From the cell containing the given text, extract its center point as (x, y) coordinate. 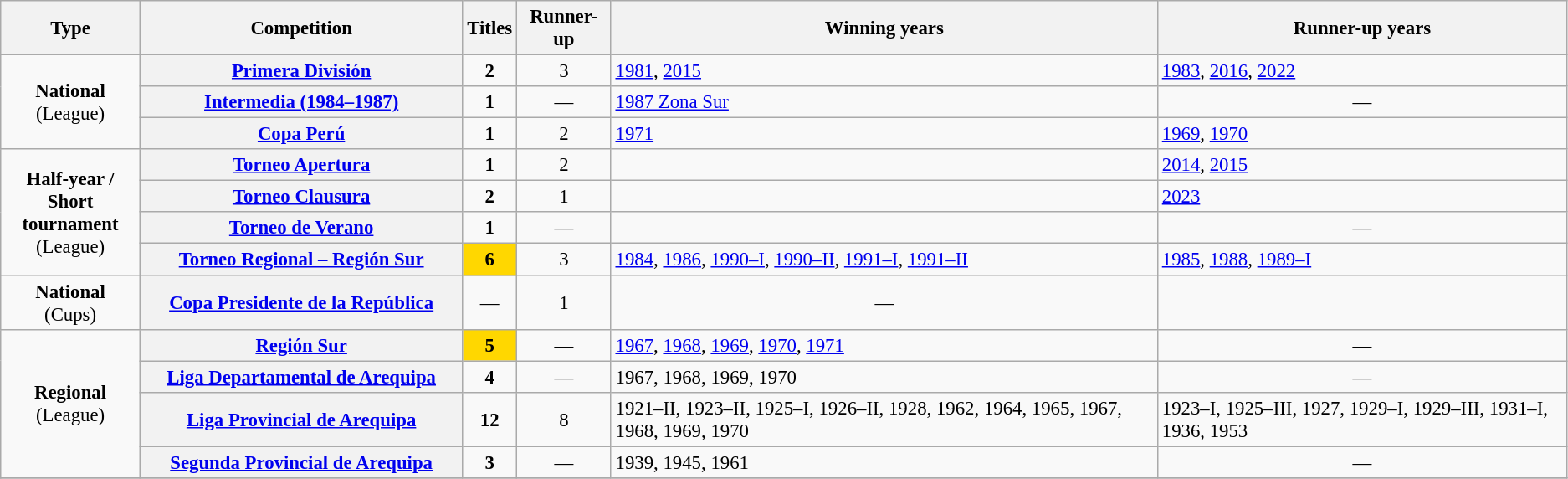
5 (490, 345)
1985, 1988, 1989–I (1362, 260)
1983, 2016, 2022 (1362, 71)
1921–II, 1923–II, 1925–I, 1926–II, 1928, 1962, 1964, 1965, 1967, 1968, 1969, 1970 (884, 419)
1981, 2015 (884, 71)
Titles (490, 28)
1971 (884, 134)
1969, 1970 (1362, 134)
Torneo Apertura (301, 165)
2023 (1362, 197)
Half-year / Shorttournament(League) (70, 212)
Torneo de Verano (301, 229)
1987 Zona Sur (884, 102)
Región Sur (301, 345)
1967, 1968, 1969, 1970 (884, 377)
2014, 2015 (1362, 165)
Torneo Regional – Región Sur (301, 260)
Copa Perú (301, 134)
Copa Presidente de la República (301, 303)
4 (490, 377)
6 (490, 260)
National(League) (70, 102)
Runner-up years (1362, 28)
National(Cups) (70, 303)
8 (564, 419)
Runner-up (564, 28)
1923–I, 1925–III, 1927, 1929–I, 1929–III, 1931–I, 1936, 1953 (1362, 419)
Intermedia (1984–1987) (301, 102)
Liga Departamental de Arequipa (301, 377)
Primera División (301, 71)
1939, 1945, 1961 (884, 462)
Type (70, 28)
Segunda Provincial de Arequipa (301, 462)
Winning years (884, 28)
12 (490, 419)
1984, 1986, 1990–I, 1990–II, 1991–I, 1991–II (884, 260)
Regional(League) (70, 404)
Torneo Clausura (301, 197)
1967, 1968, 1969, 1970, 1971 (884, 345)
Competition (301, 28)
Liga Provincial de Arequipa (301, 419)
